Find where the given text appears and provide that cell's center as [X, Y] coordinate. 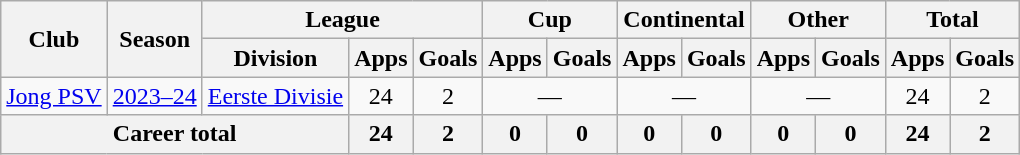
Career total [175, 134]
Jong PSV [54, 96]
Division [275, 58]
2023–24 [154, 96]
Continental [684, 20]
Cup [550, 20]
Total [952, 20]
League [342, 20]
Club [54, 39]
Eerste Divisie [275, 96]
Other [818, 20]
Season [154, 39]
